Find where the given text appears and provide that cell's center as (X, Y) coordinate. 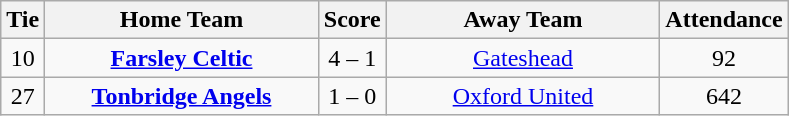
27 (23, 96)
Attendance (724, 20)
Gateshead (523, 58)
Score (352, 20)
Tonbridge Angels (182, 96)
Tie (23, 20)
4 – 1 (352, 58)
Oxford United (523, 96)
642 (724, 96)
Farsley Celtic (182, 58)
92 (724, 58)
1 – 0 (352, 96)
Away Team (523, 20)
Home Team (182, 20)
10 (23, 58)
